Return the (X, Y) coordinate for the center point of the cell that contains the specified text.  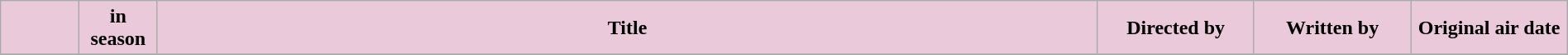
Directed by (1176, 28)
Title (627, 28)
Original air date (1489, 28)
Written by (1331, 28)
in season (117, 28)
